Return [x, y] of the center of cell containing provided text 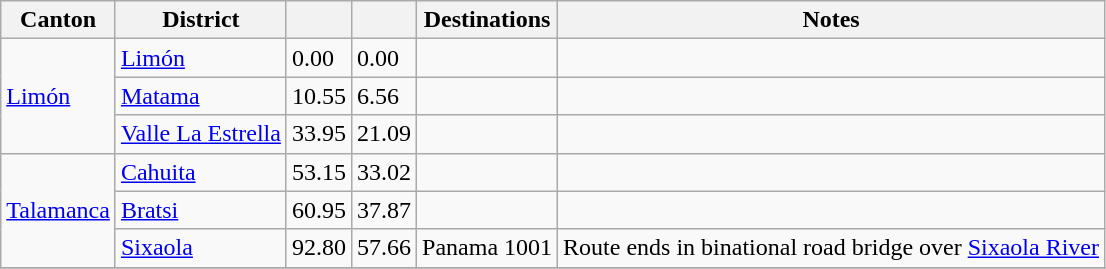
Talamanca [58, 210]
37.87 [384, 210]
53.15 [318, 172]
Destinations [488, 20]
Matama [200, 96]
21.09 [384, 134]
33.95 [318, 134]
6.56 [384, 96]
60.95 [318, 210]
Sixaola [200, 248]
92.80 [318, 248]
Notes [832, 20]
Canton [58, 20]
Panama 1001 [488, 248]
District [200, 20]
33.02 [384, 172]
Route ends in binational road bridge over Sixaola River [832, 248]
Bratsi [200, 210]
Cahuita [200, 172]
Valle La Estrella [200, 134]
10.55 [318, 96]
57.66 [384, 248]
